Return the [x, y] coordinate for the center point of the cell that contains the specified text.  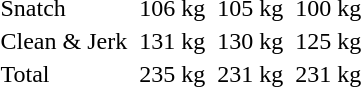
130 kg [250, 41]
131 kg [172, 41]
